Determine the (X, Y) coordinate at the center of the cell enclosing the given text.  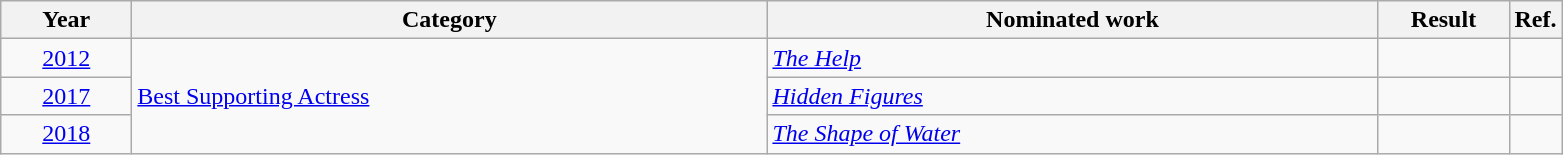
2018 (66, 134)
Year (66, 20)
Category (450, 20)
Hidden Figures (1072, 96)
Nominated work (1072, 20)
The Help (1072, 58)
2017 (66, 96)
The Shape of Water (1072, 134)
Best Supporting Actress (450, 96)
Ref. (1536, 20)
Result (1444, 20)
2012 (66, 58)
